Scan for the cell matching the given text and deliver its [X, Y] coordinate at center. 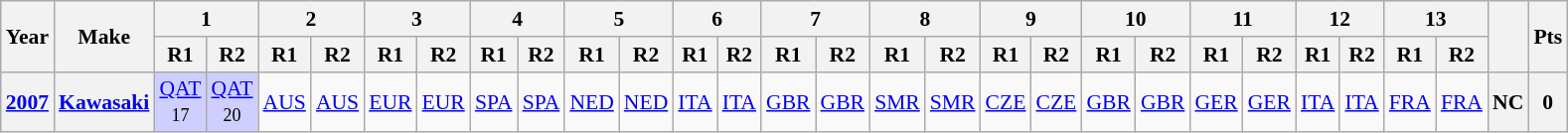
Pts [1548, 36]
2 [312, 19]
NC [1508, 101]
QAT20 [232, 101]
Kawasaki [103, 101]
2007 [28, 101]
0 [1548, 101]
5 [618, 19]
Year [28, 36]
6 [717, 19]
1 [206, 19]
10 [1135, 19]
9 [1031, 19]
11 [1242, 19]
8 [924, 19]
QAT17 [180, 101]
3 [417, 19]
Make [103, 36]
4 [517, 19]
7 [815, 19]
12 [1339, 19]
13 [1436, 19]
